Determine the [X, Y] coordinate at the center of the cell enclosing the given text.  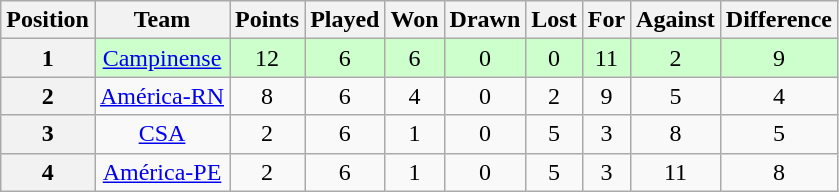
12 [268, 58]
Drawn [485, 20]
For [606, 20]
América-RN [162, 96]
Campinense [162, 58]
CSA [162, 134]
Won [414, 20]
Position [48, 20]
Points [268, 20]
América-PE [162, 172]
Played [345, 20]
Team [162, 20]
Lost [554, 20]
Against [676, 20]
Difference [778, 20]
